Pinpoint the cell where the given text exists, returning its [x, y] midpoint coordinate. 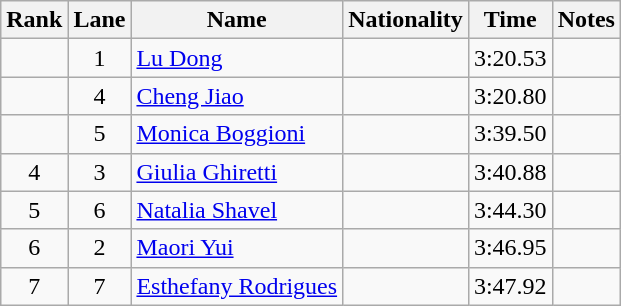
1 [100, 58]
3:47.92 [510, 286]
Maori Yui [237, 248]
3:20.80 [510, 96]
Rank [34, 20]
Giulia Ghiretti [237, 172]
Time [510, 20]
Notes [586, 20]
Natalia Shavel [237, 210]
Cheng Jiao [237, 96]
3:44.30 [510, 210]
Monica Boggioni [237, 134]
Nationality [406, 20]
3:40.88 [510, 172]
Name [237, 20]
Lu Dong [237, 58]
3:46.95 [510, 248]
Lane [100, 20]
3 [100, 172]
3:20.53 [510, 58]
Esthefany Rodrigues [237, 286]
3:39.50 [510, 134]
2 [100, 248]
